Return the [x, y] coordinate for the center point of the cell that contains the specified text.  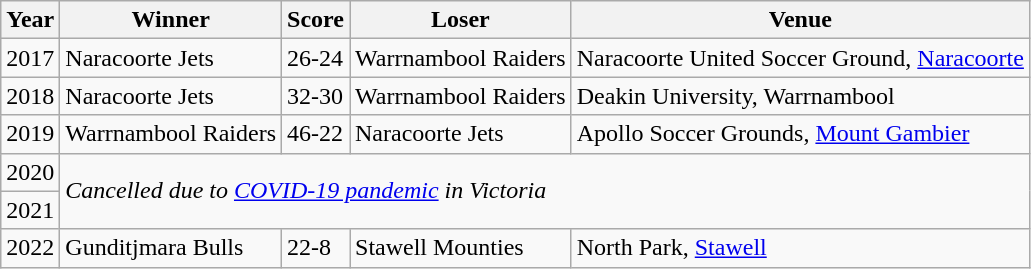
Cancelled due to COVID-19 pandemic in Victoria [545, 191]
2017 [30, 58]
Loser [461, 20]
2022 [30, 248]
Deakin University, Warrnambool [800, 96]
North Park, Stawell [800, 248]
32-30 [316, 96]
Naracoorte United Soccer Ground, Naracoorte [800, 58]
46-22 [316, 134]
Score [316, 20]
Apollo Soccer Grounds, Mount Gambier [800, 134]
2021 [30, 210]
Stawell Mounties [461, 248]
Gunditjmara Bulls [171, 248]
Winner [171, 20]
2019 [30, 134]
22-8 [316, 248]
2020 [30, 172]
26-24 [316, 58]
Venue [800, 20]
Year [30, 20]
2018 [30, 96]
